Extract the (x, y) coordinate from the center of the cell holding the provided text.  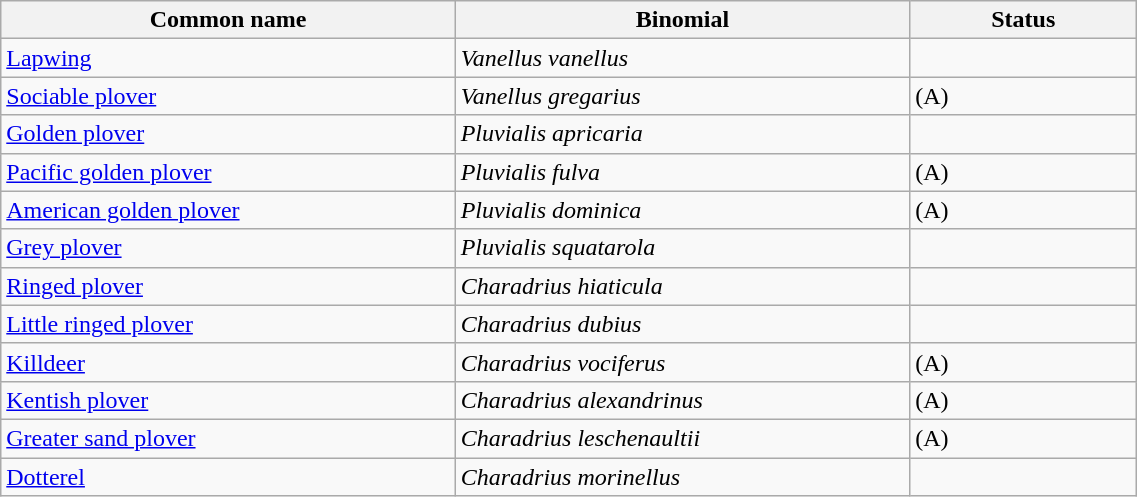
Grey plover (228, 248)
Charadrius alexandrinus (682, 400)
Greater sand plover (228, 438)
Status (1024, 20)
Charadrius hiaticula (682, 286)
Charadrius vociferus (682, 362)
American golden plover (228, 210)
Killdeer (228, 362)
Charadrius dubius (682, 324)
Charadrius morinellus (682, 477)
Lapwing (228, 58)
Charadrius leschenaultii (682, 438)
Vanellus vanellus (682, 58)
Vanellus gregarius (682, 96)
Pluvialis squatarola (682, 248)
Ringed plover (228, 286)
Golden plover (228, 134)
Pluvialis apricaria (682, 134)
Pacific golden plover (228, 172)
Binomial (682, 20)
Pluvialis fulva (682, 172)
Little ringed plover (228, 324)
Sociable plover (228, 96)
Common name (228, 20)
Pluvialis dominica (682, 210)
Dotterel (228, 477)
Kentish plover (228, 400)
